Return the [X, Y] coordinate for the center point of the cell that contains the specified text.  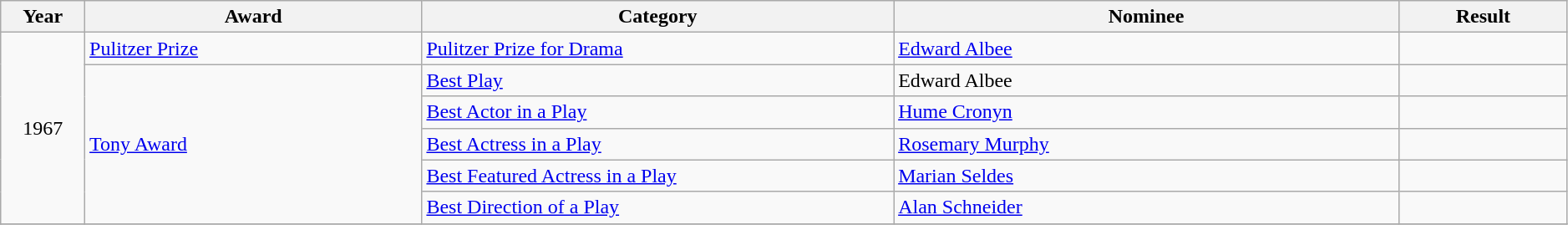
Hume Cronyn [1146, 112]
Award [254, 17]
Year [43, 17]
Best Direction of a Play [658, 207]
Best Actress in a Play [658, 144]
1967 [43, 128]
Best Actor in a Play [658, 112]
Category [658, 17]
Tony Award [254, 144]
Pulitzer Prize for Drama [658, 49]
Result [1484, 17]
Nominee [1146, 17]
Pulitzer Prize [254, 49]
Best Featured Actress in a Play [658, 176]
Best Play [658, 80]
Marian Seldes [1146, 176]
Alan Schneider [1146, 207]
Rosemary Murphy [1146, 144]
